Pinpoint the cell where the given text exists, returning its [x, y] midpoint coordinate. 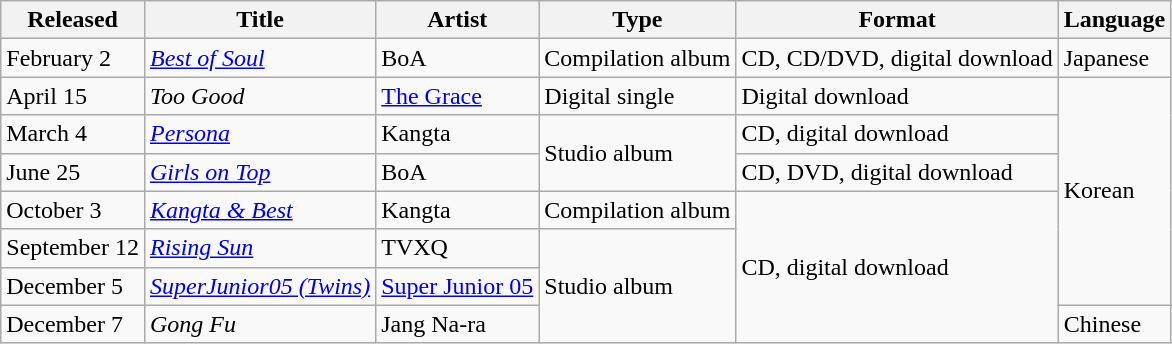
Digital single [638, 96]
TVXQ [458, 248]
Korean [1114, 191]
Title [260, 20]
Artist [458, 20]
CD, CD/DVD, digital download [897, 58]
Girls on Top [260, 172]
Format [897, 20]
December 7 [73, 324]
Jang Na-ra [458, 324]
CD, DVD, digital download [897, 172]
October 3 [73, 210]
September 12 [73, 248]
Kangta & Best [260, 210]
Digital download [897, 96]
February 2 [73, 58]
Language [1114, 20]
June 25 [73, 172]
Best of Soul [260, 58]
Type [638, 20]
Too Good [260, 96]
Gong Fu [260, 324]
December 5 [73, 286]
The Grace [458, 96]
Super Junior 05 [458, 286]
March 4 [73, 134]
Japanese [1114, 58]
Persona [260, 134]
Rising Sun [260, 248]
Chinese [1114, 324]
SuperJunior05 (Twins) [260, 286]
Released [73, 20]
April 15 [73, 96]
